Detect which cell encompasses the target text, then output its [X, Y] center coordinate. 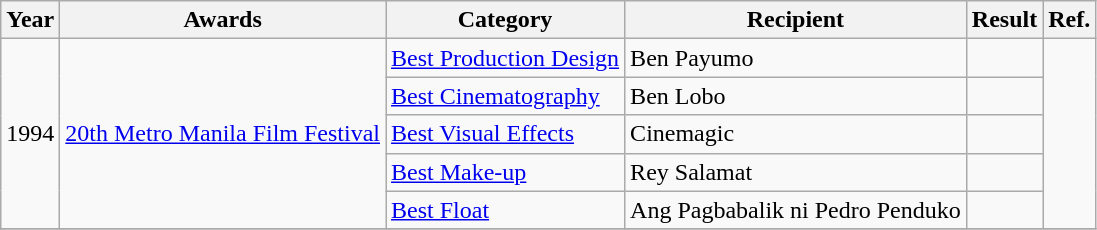
Best Make-up [506, 172]
Result [1004, 20]
Year [30, 20]
Ref. [1070, 20]
1994 [30, 134]
Ang Pagbabalik ni Pedro Penduko [796, 210]
Best Float [506, 210]
Best Cinematography [506, 96]
Recipient [796, 20]
Best Production Design [506, 58]
Ben Lobo [796, 96]
20th Metro Manila Film Festival [223, 134]
Category [506, 20]
Awards [223, 20]
Rey Salamat [796, 172]
Ben Payumo [796, 58]
Best Visual Effects [506, 134]
Cinemagic [796, 134]
